Return the [x, y] coordinate for the center point of the cell that contains the specified text.  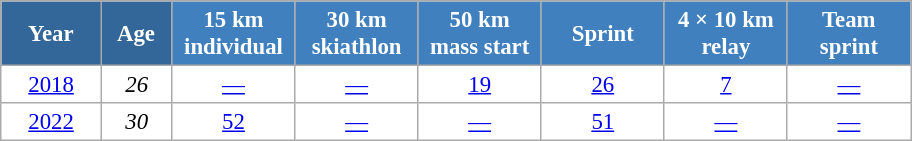
Team sprint [848, 34]
30 [136, 122]
50 km mass start [480, 34]
7 [726, 85]
30 km skiathlon [356, 34]
Age [136, 34]
2018 [52, 85]
15 km individual [234, 34]
Sprint [602, 34]
52 [234, 122]
51 [602, 122]
Year [52, 34]
2022 [52, 122]
4 × 10 km relay [726, 34]
19 [480, 85]
